Determine the [x, y] coordinate at the center of the cell enclosing the given text.  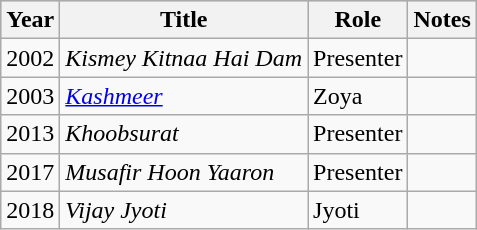
Title [184, 20]
Khoobsurat [184, 134]
2003 [30, 96]
2002 [30, 58]
2013 [30, 134]
Musafir Hoon Yaaron [184, 172]
Vijay Jyoti [184, 210]
Kashmeer [184, 96]
2017 [30, 172]
Role [358, 20]
Kismey Kitnaa Hai Dam [184, 58]
Jyoti [358, 210]
Year [30, 20]
2018 [30, 210]
Zoya [358, 96]
Notes [442, 20]
